Locate the cell with the specified text and output its [X, Y] center coordinate. 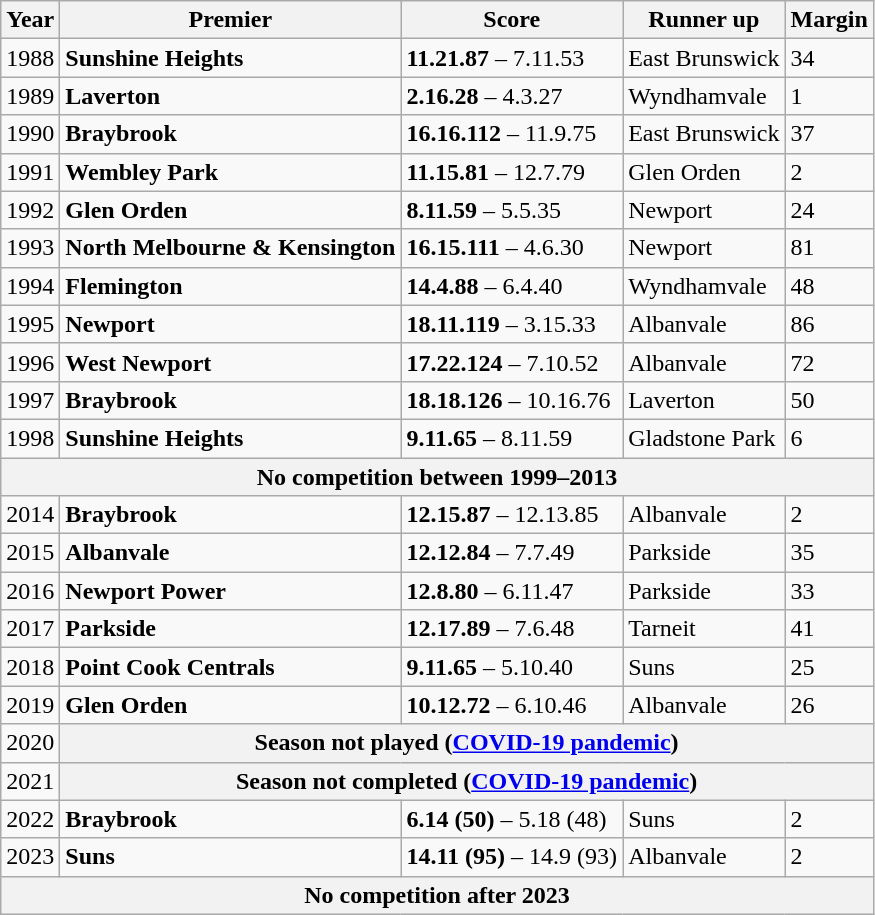
72 [829, 362]
16.16.112 – 11.9.75 [512, 134]
50 [829, 400]
6.14 (50) – 5.18 (48) [512, 819]
11.21.87 – 7.11.53 [512, 58]
17.22.124 – 7.10.52 [512, 362]
2020 [30, 743]
33 [829, 591]
25 [829, 667]
24 [829, 210]
1988 [30, 58]
Newport Power [230, 591]
Runner up [704, 20]
12.8.80 – 6.11.47 [512, 591]
16.15.111 – 4.6.30 [512, 248]
86 [829, 324]
12.12.84 – 7.7.49 [512, 553]
2017 [30, 629]
West Newport [230, 362]
1989 [30, 96]
Year [30, 20]
1993 [30, 248]
35 [829, 553]
1992 [30, 210]
48 [829, 286]
37 [829, 134]
2023 [30, 857]
1996 [30, 362]
North Melbourne & Kensington [230, 248]
Season not completed (COVID-19 pandemic) [467, 781]
41 [829, 629]
12.17.89 – 7.6.48 [512, 629]
34 [829, 58]
Flemington [230, 286]
2021 [30, 781]
2018 [30, 667]
6 [829, 438]
Score [512, 20]
2022 [30, 819]
81 [829, 248]
Wembley Park [230, 172]
2019 [30, 705]
14.11 (95) – 14.9 (93) [512, 857]
9.11.65 – 5.10.40 [512, 667]
2016 [30, 591]
1990 [30, 134]
1997 [30, 400]
18.18.126 – 10.16.76 [512, 400]
1995 [30, 324]
No competition after 2023 [438, 895]
2015 [30, 553]
Premier [230, 20]
12.15.87 – 12.13.85 [512, 515]
14.4.88 – 6.4.40 [512, 286]
11.15.81 – 12.7.79 [512, 172]
1991 [30, 172]
Season not played (COVID-19 pandemic) [467, 743]
18.11.119 – 3.15.33 [512, 324]
26 [829, 705]
2.16.28 – 4.3.27 [512, 96]
1994 [30, 286]
8.11.59 – 5.5.35 [512, 210]
2014 [30, 515]
9.11.65 – 8.11.59 [512, 438]
1 [829, 96]
Margin [829, 20]
10.12.72 – 6.10.46 [512, 705]
Tarneit [704, 629]
No competition between 1999–2013 [438, 477]
1998 [30, 438]
Point Cook Centrals [230, 667]
Gladstone Park [704, 438]
